Determine the [X, Y] coordinate at the center of the cell enclosing the given text.  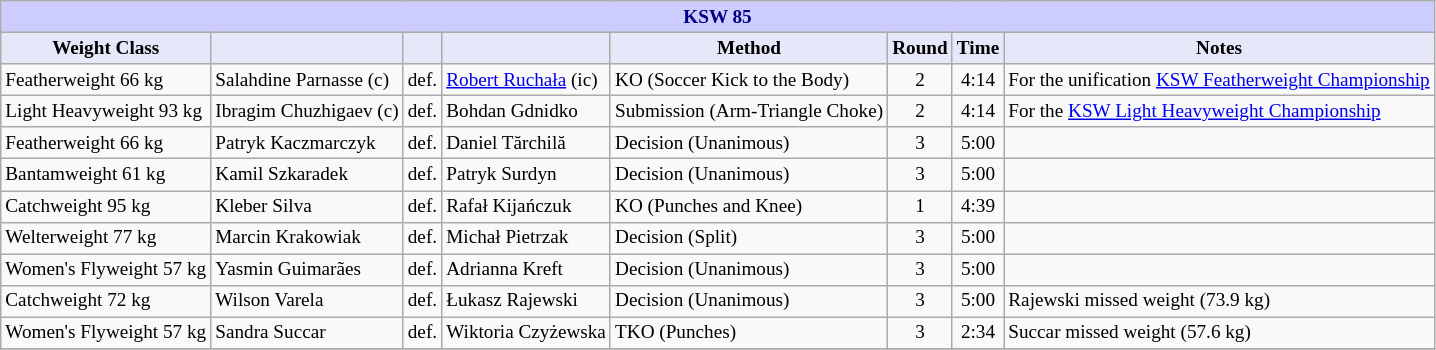
Sandra Succar [307, 333]
Marcin Krakowiak [307, 238]
Catchweight 95 kg [106, 206]
Rafał Kijańczuk [526, 206]
Wiktoria Czyżewska [526, 333]
For the KSW Light Heavyweight Championship [1220, 111]
Yasmin Guimarães [307, 270]
Patryk Kaczmarczyk [307, 143]
Bantamweight 61 kg [106, 175]
Ibragim Chuzhigaev (c) [307, 111]
Welterweight 77 kg [106, 238]
Salahdine Parnasse (c) [307, 80]
4:39 [978, 206]
Submission (Arm-Triangle Choke) [748, 111]
KO (Soccer Kick to the Body) [748, 80]
For the unification KSW Featherweight Championship [1220, 80]
Light Heavyweight 93 kg [106, 111]
Rajewski missed weight (73.9 kg) [1220, 301]
Łukasz Rajewski [526, 301]
KSW 85 [718, 17]
Kamil Szkaradek [307, 175]
Time [978, 48]
Kleber Silva [307, 206]
Bohdan Gdnidko [526, 111]
KO (Punches and Knee) [748, 206]
Michał Pietrzak [526, 238]
Wilson Varela [307, 301]
Daniel Tărchilă [526, 143]
Patryk Surdyn [526, 175]
Weight Class [106, 48]
Adrianna Kreft [526, 270]
Catchweight 72 kg [106, 301]
Round [920, 48]
Notes [1220, 48]
Robert Ruchała (ic) [526, 80]
1 [920, 206]
Succar missed weight (57.6 kg) [1220, 333]
2:34 [978, 333]
Method [748, 48]
Decision (Split) [748, 238]
TKO (Punches) [748, 333]
